Capture the cell that displays the provided text and extract its [X, Y] central coordinate. 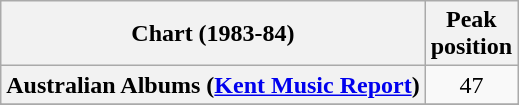
Chart (1983-84) [213, 34]
Australian Albums (Kent Music Report) [213, 85]
47 [471, 85]
Peakposition [471, 34]
